Determine the (x, y) coordinate at the center of the cell enclosing the given text.  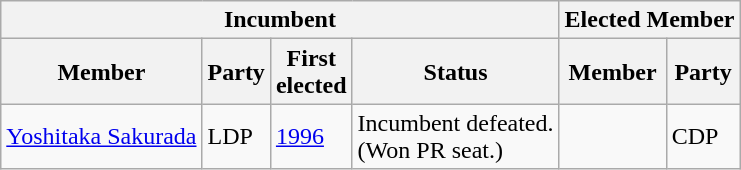
1996 (311, 136)
Incumbent defeated.(Won PR seat.) (456, 136)
CDP (703, 136)
Status (456, 72)
Yoshitaka Sakurada (102, 136)
Firstelected (311, 72)
Incumbent (280, 20)
LDP (236, 136)
Elected Member (650, 20)
